Pinpoint the cell where the given text exists, returning its (x, y) midpoint coordinate. 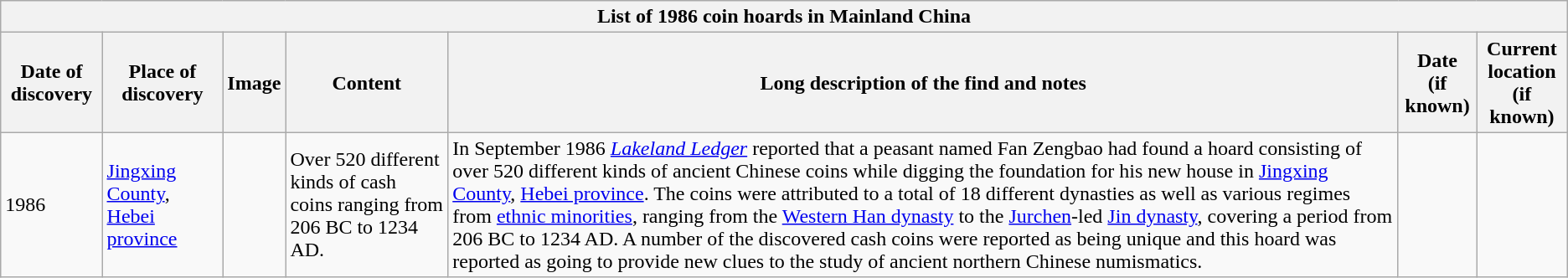
Image (255, 82)
Current location(if known) (1521, 82)
List of 1986 coin hoards in Mainland China (784, 17)
Date of discovery (52, 82)
Over 520 different kinds of cash coins ranging from 206 BC to 1234 AD. (367, 204)
Long description of the find and notes (923, 82)
Place of discovery (162, 82)
Date(if known) (1437, 82)
1986 (52, 204)
Jingxing County, Hebei province (162, 204)
Content (367, 82)
